Extract the [x, y] coordinate from the center of the cell holding the provided text.  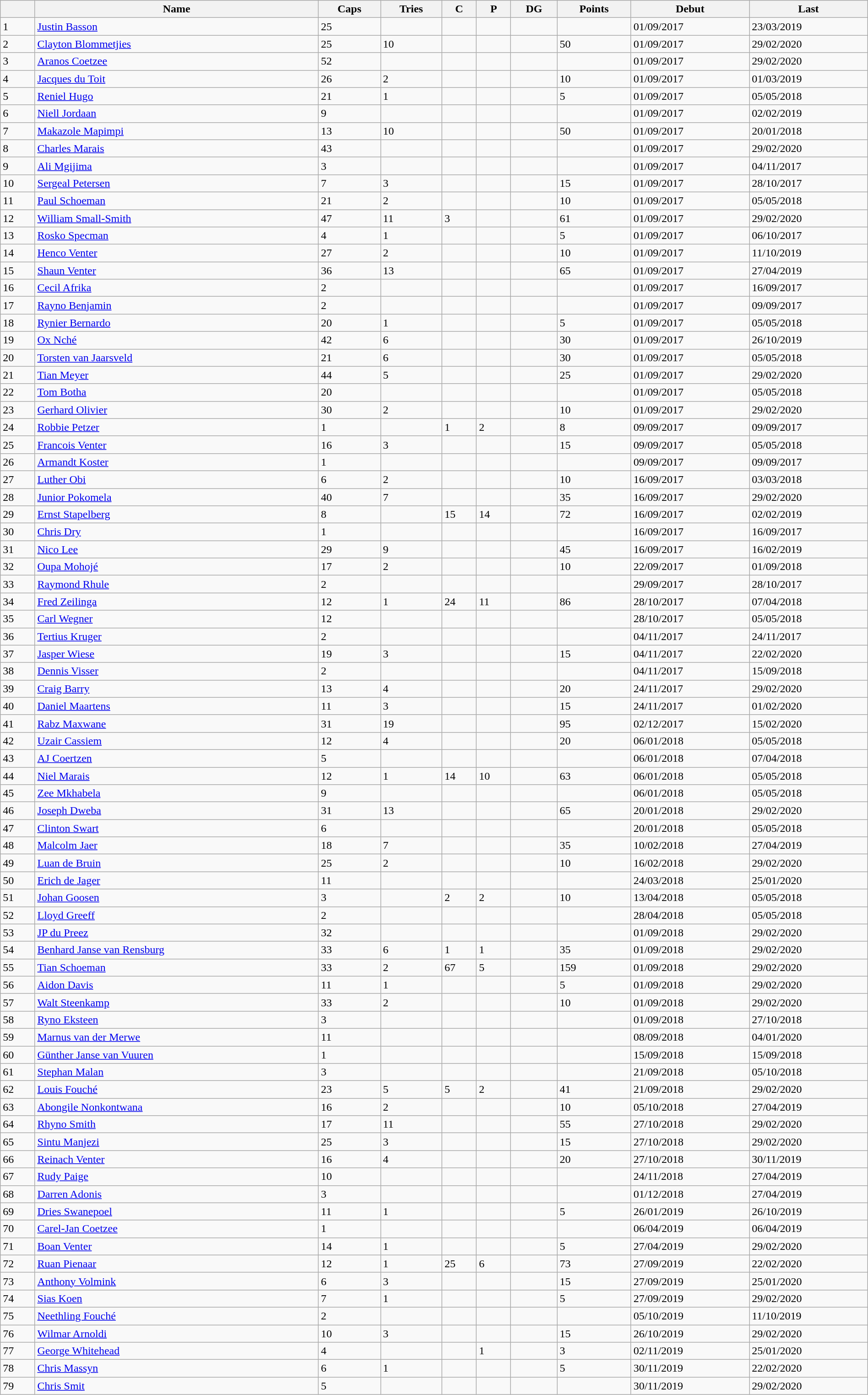
Günther Janse van Vuuren [177, 1054]
159 [594, 967]
Gerhard Olivier [177, 410]
51 [17, 898]
Raymond Rhule [177, 584]
10/02/2018 [690, 846]
Joseph Dweba [177, 811]
Oupa Mohojé [177, 567]
Stephan Malan [177, 1072]
Daniel Maartens [177, 706]
Johan Goosen [177, 898]
Caps [350, 9]
24/03/2018 [690, 880]
Makazole Mapimpi [177, 131]
Louis Fouché [177, 1090]
57 [17, 1002]
16/02/2019 [808, 549]
95 [594, 723]
Fred Zeilinga [177, 602]
Armandt Koster [177, 462]
Ali Mgijima [177, 166]
Nico Lee [177, 549]
Robbie Petzer [177, 427]
Chris Smit [177, 1386]
Tertius Kruger [177, 636]
34 [17, 602]
Boan Venter [177, 1246]
Ernst Stapelberg [177, 515]
06/10/2017 [808, 236]
37 [17, 654]
Tian Schoeman [177, 967]
39 [17, 689]
01/02/2020 [808, 706]
Clinton Swart [177, 828]
62 [17, 1090]
Craig Barry [177, 689]
22 [17, 392]
William Small-Smith [177, 218]
23/03/2019 [808, 27]
DG [534, 9]
75 [17, 1316]
Torsten van Jaarsveld [177, 358]
Ox Nché [177, 340]
Sias Koen [177, 1298]
C [459, 9]
86 [594, 602]
78 [17, 1368]
08/09/2018 [690, 1037]
Name [177, 9]
38 [17, 671]
01/12/2018 [690, 1194]
Rabz Maxwane [177, 723]
03/03/2018 [808, 479]
Wilmar Arnoldi [177, 1334]
71 [17, 1246]
Henco Venter [177, 253]
Charles Marais [177, 148]
Junior Pokomela [177, 497]
02/11/2019 [690, 1351]
Ryno Eksteen [177, 1020]
Chris Dry [177, 532]
77 [17, 1351]
Chris Massyn [177, 1368]
Rhyno Smith [177, 1124]
Luan de Bruin [177, 863]
Justin Basson [177, 27]
Dennis Visser [177, 671]
13/04/2018 [690, 898]
Tries [411, 9]
74 [17, 1298]
Carl Wegner [177, 619]
15/02/2020 [808, 723]
Reniel Hugo [177, 96]
Erich de Jager [177, 880]
Niell Jordaan [177, 114]
66 [17, 1159]
Walt Steenkamp [177, 1002]
Ruan Pienaar [177, 1264]
Tian Meyer [177, 375]
Paul Schoeman [177, 201]
69 [17, 1211]
Darren Adonis [177, 1194]
AJ Coertzen [177, 758]
Dries Swanepoel [177, 1211]
64 [17, 1124]
P [494, 9]
Jacques du Toit [177, 79]
Francois Venter [177, 445]
53 [17, 933]
28 [17, 497]
Clayton Blommetjies [177, 44]
56 [17, 985]
Jasper Wiese [177, 654]
Cecil Afrika [177, 288]
Niel Marais [177, 776]
60 [17, 1054]
70 [17, 1229]
Sergeal Petersen [177, 183]
Reinach Venter [177, 1159]
Abongile Nonkontwana [177, 1107]
Shaun Venter [177, 271]
54 [17, 950]
Last [808, 9]
22/09/2017 [690, 567]
59 [17, 1037]
29/09/2017 [690, 584]
16/02/2018 [690, 863]
48 [17, 846]
24/11/2018 [690, 1177]
26/01/2019 [690, 1211]
Luther Obi [177, 479]
28/04/2018 [690, 915]
76 [17, 1334]
Tom Botha [177, 392]
George Whitehead [177, 1351]
Points [594, 9]
79 [17, 1386]
Rayno Benjamin [177, 305]
Anthony Volmink [177, 1281]
Neethling Fouché [177, 1316]
Carel-Jan Coetzee [177, 1229]
04/01/2020 [808, 1037]
Rosko Specman [177, 236]
58 [17, 1020]
Rudy Paige [177, 1177]
Marnus van der Merwe [177, 1037]
Benhard Janse van Rensburg [177, 950]
Aidon Davis [177, 985]
Malcolm Jaer [177, 846]
49 [17, 863]
46 [17, 811]
JP du Preez [177, 933]
Rynier Bernardo [177, 323]
Sintu Manjezi [177, 1142]
Debut [690, 9]
05/10/2019 [690, 1316]
Uzair Cassiem [177, 741]
68 [17, 1194]
Aranos Coetzee [177, 61]
Lloyd Greeff [177, 915]
01/03/2019 [808, 79]
02/12/2017 [690, 723]
Zee Mkhabela [177, 793]
